Search for the cell housing the specified text and yield its [X, Y] center coordinate. 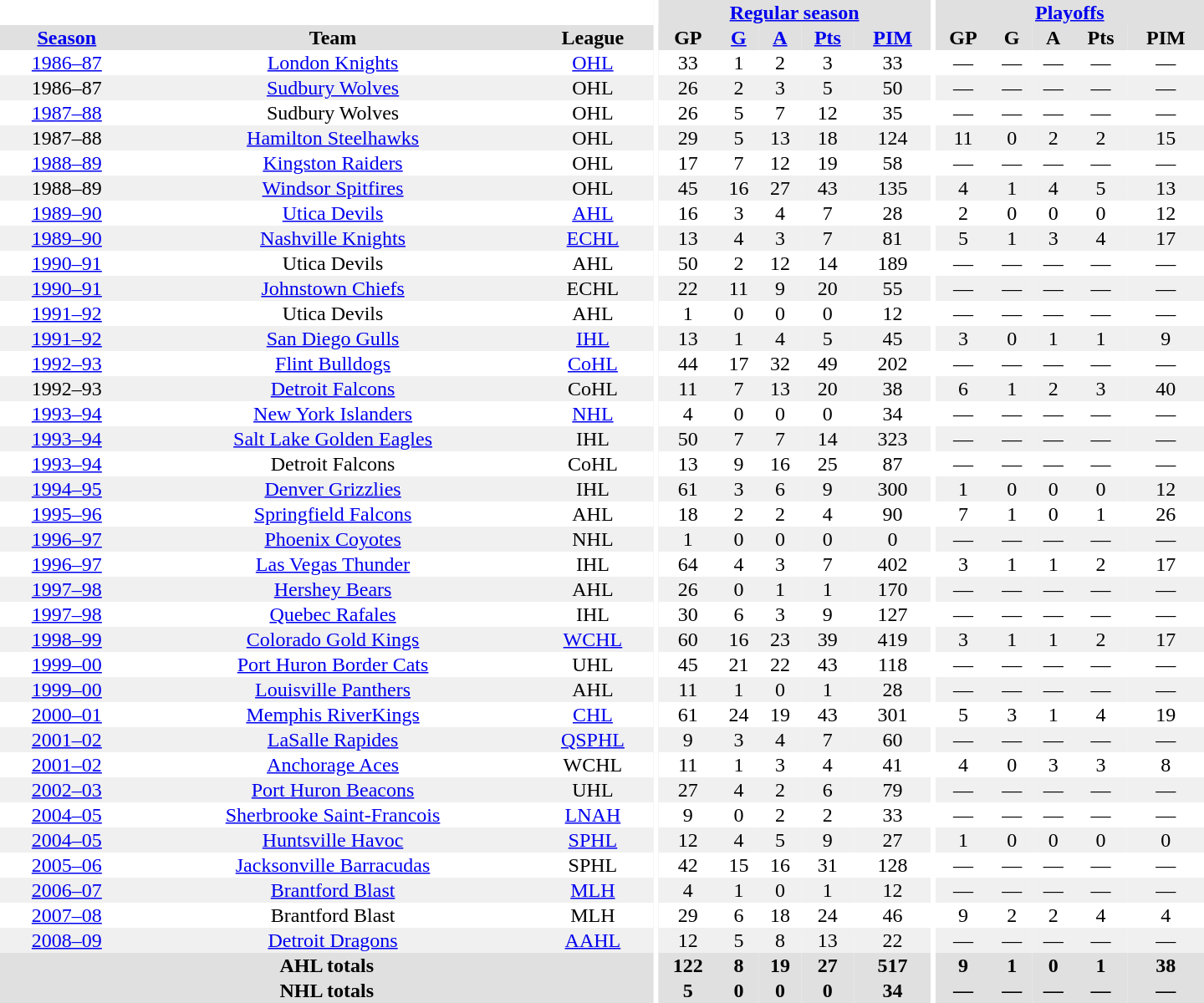
1994–95 [67, 489]
21 [739, 664]
41 [893, 765]
2008–09 [67, 940]
42 [688, 865]
402 [893, 564]
Detroit Dragons [333, 940]
Phoenix Coyotes [333, 539]
44 [688, 364]
London Knights [333, 63]
58 [893, 163]
2005–06 [67, 865]
87 [893, 464]
118 [893, 664]
32 [780, 364]
Huntsville Havoc [333, 840]
90 [893, 514]
49 [828, 364]
39 [828, 639]
300 [893, 489]
Salt Lake Golden Eagles [333, 439]
QSPHL [592, 740]
202 [893, 364]
Port Huron Border Cats [333, 664]
San Diego Gulls [333, 339]
517 [893, 965]
30 [688, 614]
LNAH [592, 815]
81 [893, 238]
AAHL [592, 940]
Port Huron Beacons [333, 790]
Memphis RiverKings [333, 715]
135 [893, 188]
2002–03 [67, 790]
189 [893, 263]
128 [893, 865]
31 [828, 865]
LaSalle Rapides [333, 740]
Kingston Raiders [333, 163]
Hershey Bears [333, 589]
122 [688, 965]
64 [688, 564]
25 [828, 464]
419 [893, 639]
CHL [592, 715]
35 [893, 113]
Hamilton Steelhawks [333, 138]
1995–96 [67, 514]
323 [893, 439]
New York Islanders [333, 414]
Springfield Falcons [333, 514]
2007–08 [67, 915]
Las Vegas Thunder [333, 564]
124 [893, 138]
1998–99 [67, 639]
League [592, 38]
Windsor Spitfires [333, 188]
2000–01 [67, 715]
Playoffs [1070, 13]
170 [893, 589]
Season [67, 38]
Regular season [794, 13]
46 [893, 915]
Sherbrooke Saint-Francois [333, 815]
Denver Grizzlies [333, 489]
Anchorage Aces [333, 765]
Jacksonville Barracudas [333, 865]
Nashville Knights [333, 238]
Johnstown Chiefs [333, 288]
301 [893, 715]
NHL totals [327, 990]
23 [780, 639]
Team [333, 38]
2006–07 [67, 890]
Flint Bulldogs [333, 364]
AHL totals [327, 965]
79 [893, 790]
40 [1166, 389]
Quebec Rafales [333, 614]
55 [893, 288]
127 [893, 614]
Louisville Panthers [333, 690]
Colorado Gold Kings [333, 639]
